Return [X, Y] of the center of cell containing provided text 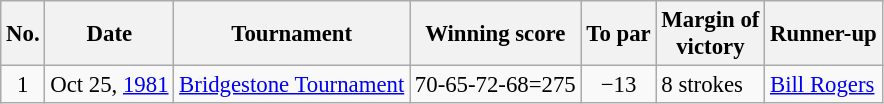
−13 [618, 85]
Margin ofvictory [710, 34]
To par [618, 34]
Bill Rogers [824, 85]
Tournament [292, 34]
70-65-72-68=275 [496, 85]
1 [23, 85]
Runner-up [824, 34]
Bridgestone Tournament [292, 85]
Date [110, 34]
Winning score [496, 34]
8 strokes [710, 85]
Oct 25, 1981 [110, 85]
No. [23, 34]
